Identify which cell holds the provided text, then report its (x, y) central coordinate. 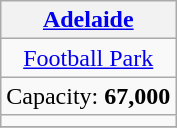
Capacity: 67,000 (88, 96)
Adelaide (88, 20)
Football Park (88, 58)
